Capture the cell that displays the provided text and extract its [X, Y] central coordinate. 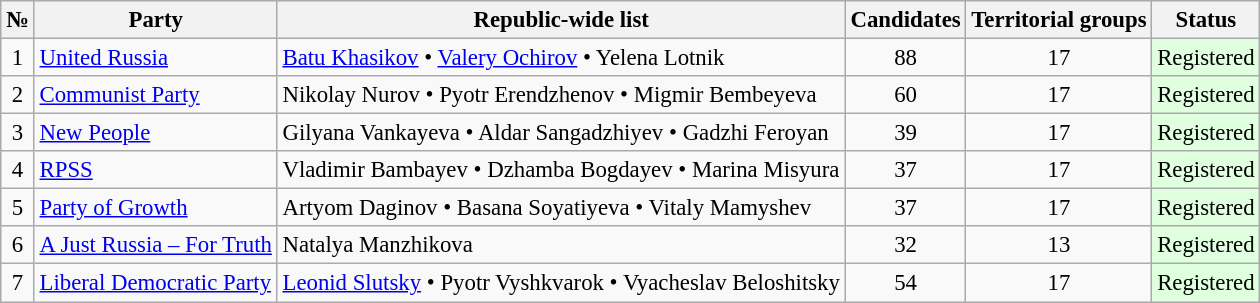
RPSS [156, 170]
6 [18, 245]
Party [156, 20]
2 [18, 95]
Nikolay Nurov • Pyotr Erendzhenov • Migmir Bembeyeva [561, 95]
№ [18, 20]
60 [906, 95]
Liberal Democratic Party [156, 283]
Batu Khasikov • Valery Ochirov • Yelena Lotnik [561, 58]
7 [18, 283]
Territorial groups [1059, 20]
Party of Growth [156, 208]
New People [156, 133]
Vladimir Bambayev • Dzhamba Bogdayev • Marina Misyura [561, 170]
88 [906, 58]
4 [18, 170]
32 [906, 245]
39 [906, 133]
United Russia [156, 58]
A Just Russia – For Truth [156, 245]
Leonid Slutsky • Pyotr Vyshkvarok • Vyacheslav Beloshitsky [561, 283]
13 [1059, 245]
Republic-wide list [561, 20]
3 [18, 133]
Communist Party [156, 95]
Artyom Daginov • Basana Soyatiyeva • Vitaly Mamyshev [561, 208]
Natalya Manzhikova [561, 245]
Gilyana Vankayeva • Aldar Sangadzhiyev • Gadzhi Feroyan [561, 133]
Status [1206, 20]
1 [18, 58]
Candidates [906, 20]
5 [18, 208]
54 [906, 283]
